Find where the given text appears and provide that cell's center as [x, y] coordinate. 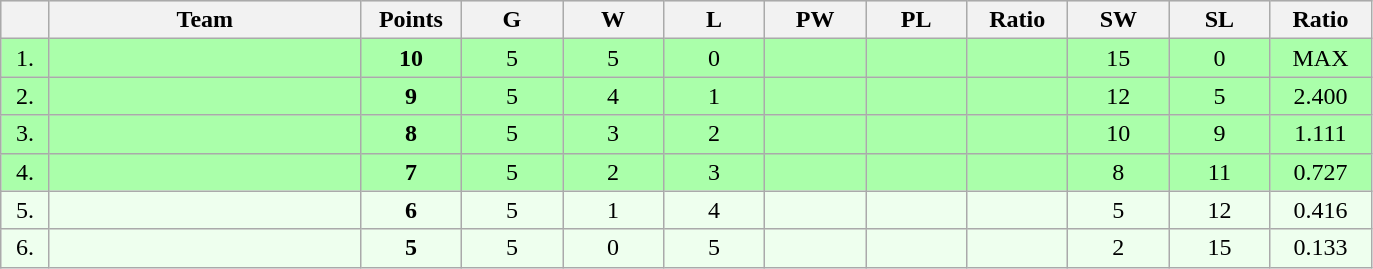
1. [26, 58]
0.727 [1320, 172]
MAX [1320, 58]
3. [26, 134]
11 [1220, 172]
G [512, 20]
5. [26, 210]
SW [1118, 20]
0.133 [1320, 248]
6 [410, 210]
Points [410, 20]
PW [816, 20]
2. [26, 96]
Team [204, 20]
2.400 [1320, 96]
PL [916, 20]
1.111 [1320, 134]
7 [410, 172]
W [612, 20]
4. [26, 172]
0.416 [1320, 210]
L [714, 20]
SL [1220, 20]
6. [26, 248]
